Return (X, Y) of the center of cell containing provided text 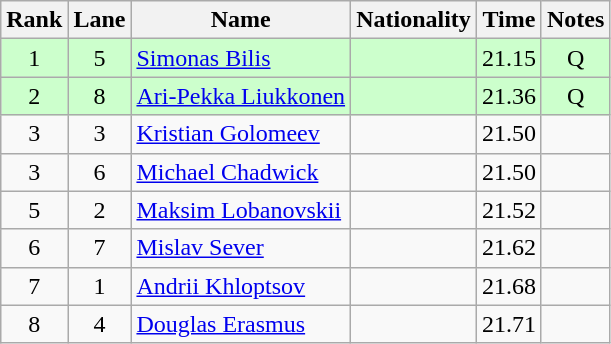
21.68 (508, 286)
Maksim Lobanovskii (241, 210)
21.15 (508, 58)
21.36 (508, 96)
21.52 (508, 210)
4 (100, 324)
Name (241, 20)
21.71 (508, 324)
Rank (34, 20)
Andrii Khloptsov (241, 286)
Nationality (414, 20)
Kristian Golomeev (241, 134)
Michael Chadwick (241, 172)
Mislav Sever (241, 248)
Time (508, 20)
Douglas Erasmus (241, 324)
Simonas Bilis (241, 58)
Lane (100, 20)
Ari-Pekka Liukkonen (241, 96)
21.62 (508, 248)
Notes (575, 20)
